Scan for the cell matching the given text and deliver its [x, y] coordinate at center. 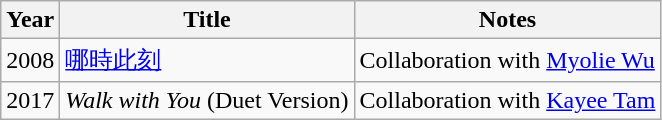
Collaboration with Kayee Tam [508, 100]
Title [207, 20]
Notes [508, 20]
哪時此刻 [207, 60]
Walk with You (Duet Version) [207, 100]
Year [30, 20]
Collaboration with Myolie Wu [508, 60]
2017 [30, 100]
2008 [30, 60]
